Find where the given text appears and provide that cell's center as (X, Y) coordinate. 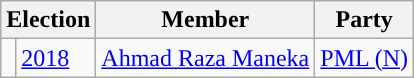
2018 (56, 58)
Party (364, 20)
Election (48, 20)
PML (N) (364, 58)
Ahmad Raza Maneka (206, 58)
Member (206, 20)
